Output the [x, y] coordinate of the center of the cell containing the given text.  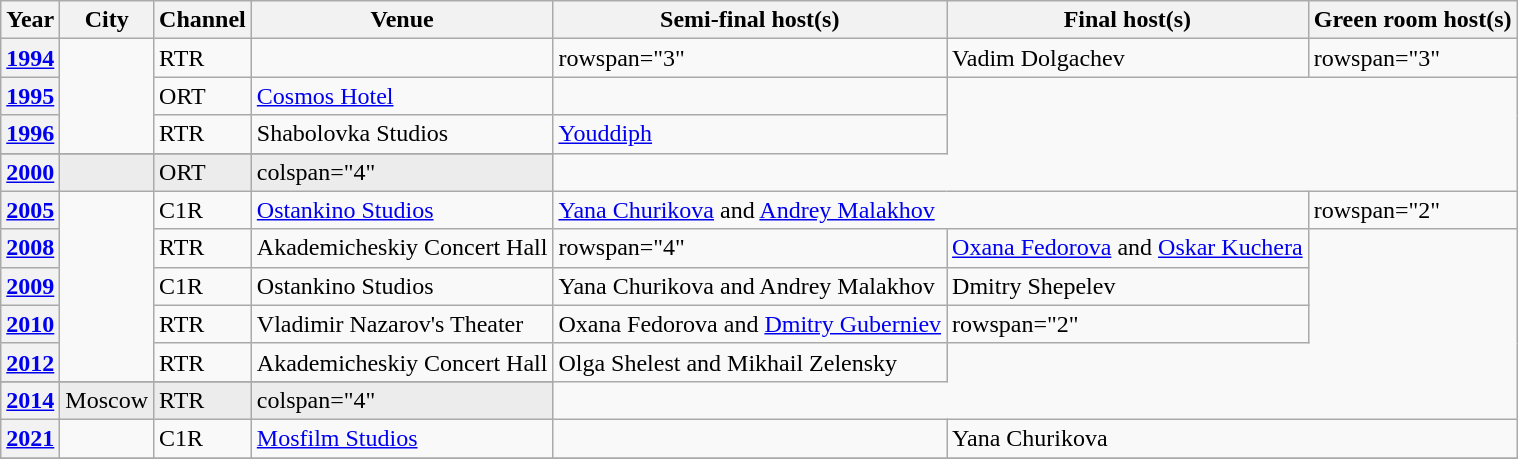
Mosfilm Studios [402, 438]
Vladimir Nazarov's Theater [402, 324]
rowspan="4" [750, 248]
2014 [30, 400]
2005 [30, 210]
2009 [30, 286]
1994 [30, 58]
Oxana Fedorova and Dmitry Guberniev [750, 324]
Year [30, 20]
Dmitry Shepelev [1128, 286]
Cosmos Hotel [402, 96]
2021 [30, 438]
Channel [203, 20]
Venue [402, 20]
Yana Churikova [1232, 438]
Shabolovka Studios [402, 134]
2010 [30, 324]
Youddiph [750, 134]
Green room host(s) [1412, 20]
Olga Shelest and Mikhail Zelensky [750, 362]
2008 [30, 248]
2012 [30, 362]
2000 [30, 172]
1995 [30, 96]
Oxana Fedorova and Oskar Kuchera [1128, 248]
1996 [30, 134]
Vadim Dolgachev [1128, 58]
City [107, 20]
Semi-final host(s) [750, 20]
Final host(s) [1128, 20]
Moscow [107, 400]
